Output the [x, y] coordinate of the center of the cell containing the given text.  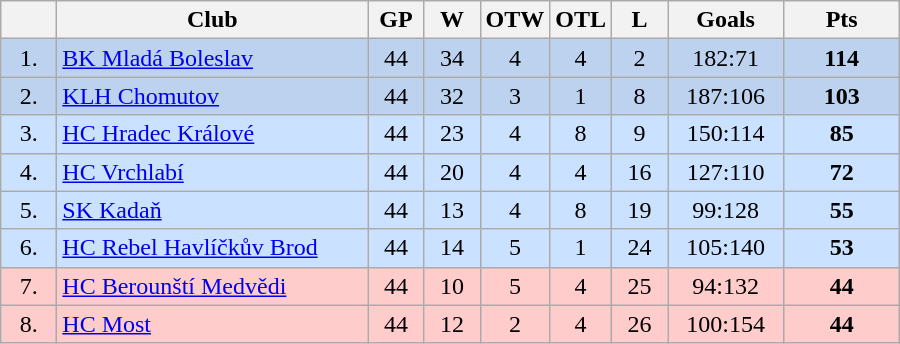
BK Mladá Boleslav [212, 58]
GP [396, 20]
24 [640, 248]
3. [29, 134]
HC Most [212, 324]
OTL [581, 20]
53 [842, 248]
55 [842, 210]
150:114 [726, 134]
Club [212, 20]
72 [842, 172]
Goals [726, 20]
127:110 [726, 172]
34 [452, 58]
85 [842, 134]
100:154 [726, 324]
114 [842, 58]
7. [29, 286]
32 [452, 96]
187:106 [726, 96]
3 [515, 96]
23 [452, 134]
HC Berounští Medvědi [212, 286]
8. [29, 324]
HC Vrchlabí [212, 172]
99:128 [726, 210]
4. [29, 172]
25 [640, 286]
Pts [842, 20]
2. [29, 96]
14 [452, 248]
W [452, 20]
20 [452, 172]
103 [842, 96]
12 [452, 324]
9 [640, 134]
105:140 [726, 248]
19 [640, 210]
L [640, 20]
13 [452, 210]
94:132 [726, 286]
1. [29, 58]
OTW [515, 20]
10 [452, 286]
16 [640, 172]
KLH Chomutov [212, 96]
5. [29, 210]
6. [29, 248]
182:71 [726, 58]
26 [640, 324]
HC Hradec Králové [212, 134]
HC Rebel Havlíčkův Brod [212, 248]
SK Kadaň [212, 210]
